Locate the cell with the specified text and output its (x, y) center coordinate. 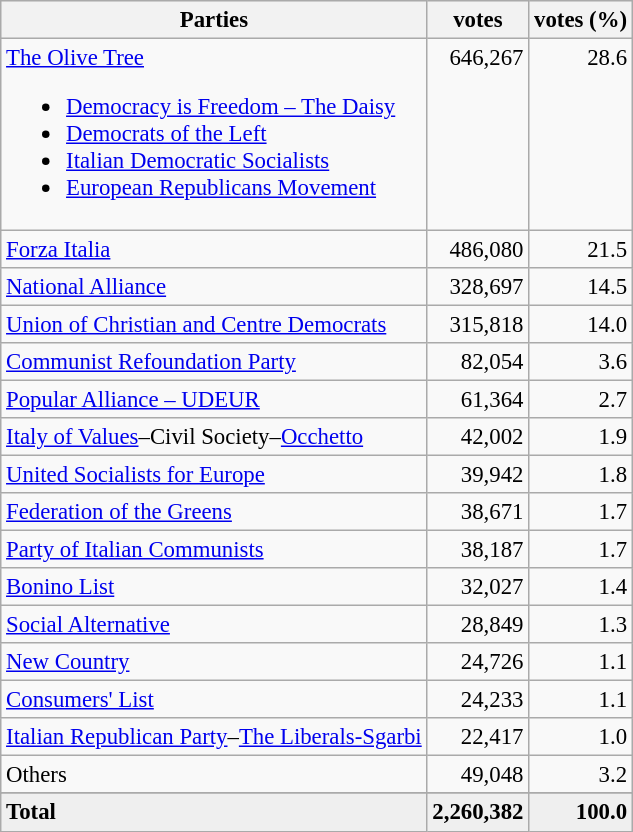
61,364 (478, 399)
The Olive TreeDemocracy is Freedom – The DaisyDemocrats of the LeftItalian Democratic SocialistsEuropean Republicans Movement (214, 134)
32,027 (478, 587)
3.6 (581, 361)
315,818 (478, 324)
Social Alternative (214, 625)
14.0 (581, 324)
14.5 (581, 286)
National Alliance (214, 286)
Forza Italia (214, 249)
82,054 (478, 361)
Consumers' List (214, 700)
Popular Alliance – UDEUR (214, 399)
42,002 (478, 437)
24,233 (478, 700)
New Country (214, 662)
2,260,382 (478, 813)
1.9 (581, 437)
24,726 (478, 662)
votes (478, 20)
1.8 (581, 474)
21.5 (581, 249)
Union of Christian and Centre Democrats (214, 324)
28,849 (478, 625)
Communist Refoundation Party (214, 361)
2.7 (581, 399)
Parties (214, 20)
28.6 (581, 134)
Bonino List (214, 587)
Italian Republican Party–The Liberals-Sgarbi (214, 737)
39,942 (478, 474)
1.3 (581, 625)
Others (214, 775)
49,048 (478, 775)
38,671 (478, 512)
646,267 (478, 134)
38,187 (478, 549)
1.0 (581, 737)
486,080 (478, 249)
United Socialists for Europe (214, 474)
3.2 (581, 775)
Party of Italian Communists (214, 549)
22,417 (478, 737)
votes (%) (581, 20)
1.4 (581, 587)
Total (214, 813)
Federation of the Greens (214, 512)
Italy of Values–Civil Society–Occhetto (214, 437)
100.0 (581, 813)
328,697 (478, 286)
